From the cell containing the given text, extract its center point as (X, Y) coordinate. 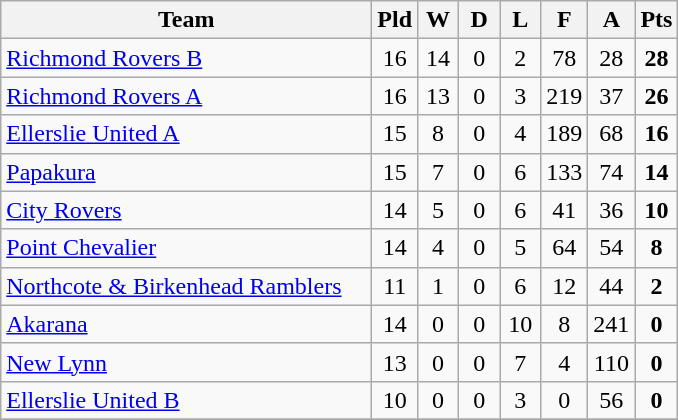
78 (564, 58)
241 (612, 324)
L (520, 20)
68 (612, 134)
City Rovers (186, 210)
A (612, 20)
Papakura (186, 172)
D (480, 20)
219 (564, 96)
189 (564, 134)
1 (438, 286)
F (564, 20)
Akarana (186, 324)
54 (612, 248)
Richmond Rovers B (186, 58)
Team (186, 20)
Ellerslie United A (186, 134)
64 (564, 248)
Richmond Rovers A (186, 96)
Point Chevalier (186, 248)
Pts (656, 20)
74 (612, 172)
Pld (395, 20)
11 (395, 286)
56 (612, 400)
110 (612, 362)
New Lynn (186, 362)
36 (612, 210)
Ellerslie United B (186, 400)
26 (656, 96)
Northcote & Birkenhead Ramblers (186, 286)
37 (612, 96)
133 (564, 172)
41 (564, 210)
W (438, 20)
44 (612, 286)
12 (564, 286)
